Capture the cell that displays the provided text and extract its [x, y] central coordinate. 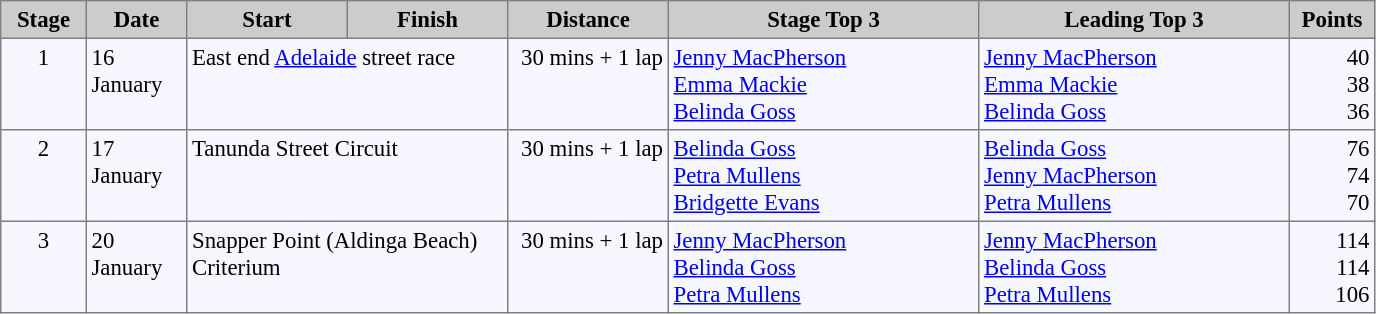
Belinda Goss Petra Mullens Bridgette Evans [823, 176]
17 January [136, 176]
40 38 36 [1332, 84]
1 [44, 84]
Start [267, 20]
Date [136, 20]
20 January [136, 267]
2 [44, 176]
Tanunda Street Circuit [348, 176]
Stage Top 3 [823, 20]
Stage [44, 20]
16 January [136, 84]
East end Adelaide street race [348, 84]
Leading Top 3 [1134, 20]
3 [44, 267]
114 114 106 [1332, 267]
Points [1332, 20]
Snapper Point (Aldinga Beach) Criterium [348, 267]
Finish [427, 20]
Belinda Goss Jenny MacPherson Petra Mullens [1134, 176]
Distance [588, 20]
767470 [1332, 176]
